Provide the [x, y] coordinate of the cell's center where the given text is located.  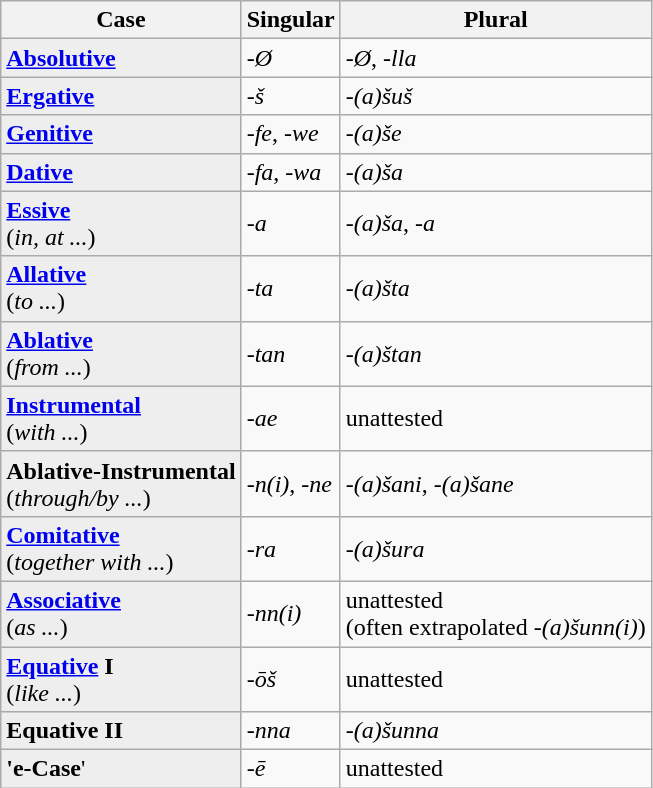
-(a)šura [496, 548]
Absolutive [121, 58]
Comitative(together with ...) [121, 548]
-ra [290, 548]
-ē [290, 769]
-(a)šta [496, 288]
-Ø [290, 58]
Dative [121, 172]
unattested(often extrapolated -(a)šunn(i)) [496, 614]
-Ø, -lla [496, 58]
-ae [290, 418]
Singular [290, 20]
Allative(to ...) [121, 288]
-n(i), -ne [290, 484]
Genitive [121, 134]
-nn(i) [290, 614]
-tan [290, 354]
-a [290, 224]
Case [121, 20]
-(a)šani, -(a)šane [496, 484]
Instrumental(with ...) [121, 418]
-nna [290, 731]
Essive(in, at ...) [121, 224]
-(a)še [496, 134]
Plural [496, 20]
-š [290, 96]
-(a)šuš [496, 96]
Equative I(like ...) [121, 678]
'e-Case' [121, 769]
Associative(as ...) [121, 614]
-(a)ša, -a [496, 224]
Ablative(from ...) [121, 354]
-ōš [290, 678]
-ta [290, 288]
-fe, -we [290, 134]
Ablative-Instrumental(through/by ...) [121, 484]
Equative II [121, 731]
-(a)šunna [496, 731]
-fa, -wa [290, 172]
-(a)ša [496, 172]
Ergative [121, 96]
-(a)štan [496, 354]
